Pinpoint the cell where the given text exists, returning its (X, Y) midpoint coordinate. 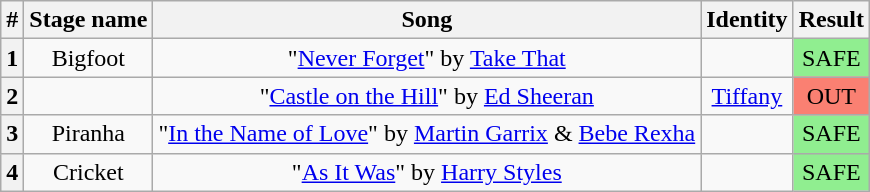
4 (12, 172)
"In the Name of Love" by Martin Garrix & Bebe Rexha (427, 134)
2 (12, 96)
1 (12, 58)
Cricket (88, 172)
# (12, 20)
3 (12, 134)
"Castle on the Hill" by Ed Sheeran (427, 96)
Song (427, 20)
Result (831, 20)
Tiffany (747, 96)
"As It Was" by Harry Styles (427, 172)
Stage name (88, 20)
OUT (831, 96)
Bigfoot (88, 58)
Identity (747, 20)
"Never Forget" by Take That (427, 58)
Piranha (88, 134)
